From the cell containing the given text, extract its center point as (x, y) coordinate. 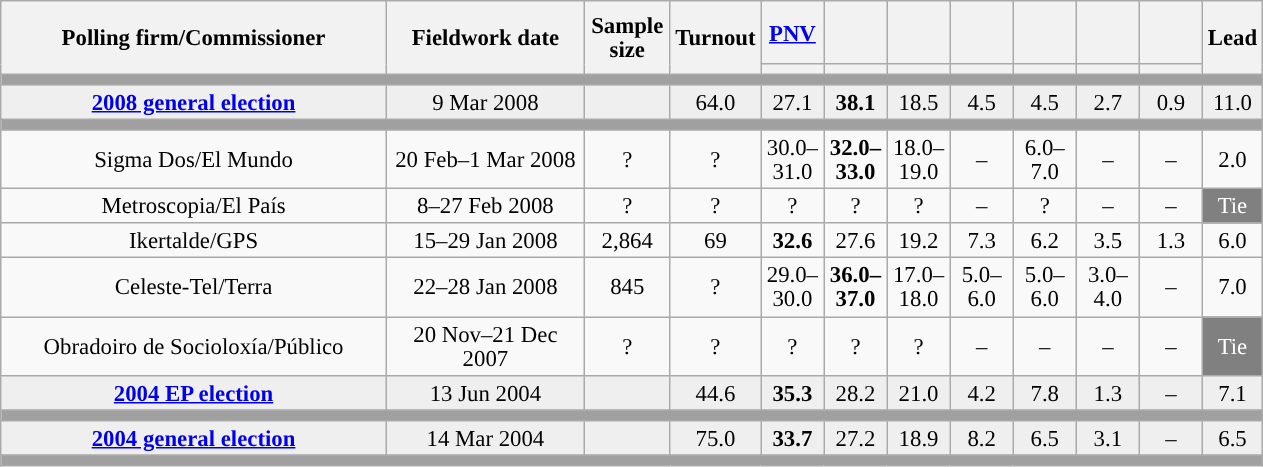
2004 general election (194, 438)
7.3 (982, 242)
Sample size (627, 38)
2,864 (627, 242)
Celeste-Tel/Terra (194, 288)
Obradoiro de Socioloxía/Público (194, 346)
6.0–7.0 (1044, 160)
27.6 (856, 242)
27.2 (856, 438)
11.0 (1232, 102)
Fieldwork date (485, 38)
33.7 (792, 438)
22–28 Jan 2008 (485, 288)
27.1 (792, 102)
Lead (1232, 38)
4.2 (982, 392)
28.2 (856, 392)
Ikertalde/GPS (194, 242)
18.9 (918, 438)
845 (627, 288)
3.5 (1108, 242)
7.8 (1044, 392)
0.9 (1170, 102)
2.0 (1232, 160)
Metroscopia/El País (194, 206)
18.5 (918, 102)
14 Mar 2004 (485, 438)
17.0–18.0 (918, 288)
6.2 (1044, 242)
13 Jun 2004 (485, 392)
7.1 (1232, 392)
19.2 (918, 242)
Polling firm/Commissioner (194, 38)
15–29 Jan 2008 (485, 242)
36.0–37.0 (856, 288)
30.0–31.0 (792, 160)
21.0 (918, 392)
3.1 (1108, 438)
20 Nov–21 Dec 2007 (485, 346)
PNV (792, 32)
18.0–19.0 (918, 160)
9 Mar 2008 (485, 102)
64.0 (716, 102)
32.0–33.0 (856, 160)
7.0 (1232, 288)
75.0 (716, 438)
8–27 Feb 2008 (485, 206)
8.2 (982, 438)
Turnout (716, 38)
38.1 (856, 102)
2004 EP election (194, 392)
35.3 (792, 392)
32.6 (792, 242)
44.6 (716, 392)
Sigma Dos/El Mundo (194, 160)
2008 general election (194, 102)
3.0–4.0 (1108, 288)
2.7 (1108, 102)
6.0 (1232, 242)
69 (716, 242)
29.0–30.0 (792, 288)
20 Feb–1 Mar 2008 (485, 160)
